Return (x, y) of the center of cell containing provided text 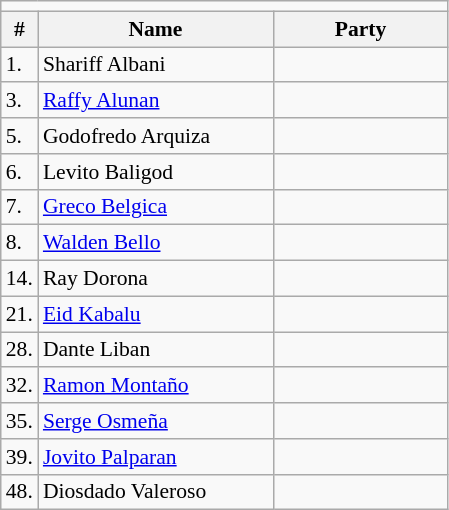
28. (20, 350)
39. (20, 457)
Shariff Albani (156, 65)
Ray Dorona (156, 279)
5. (20, 136)
Greco Belgica (156, 207)
Party (360, 29)
7. (20, 207)
Walden Bello (156, 243)
Eid Kabalu (156, 314)
32. (20, 386)
14. (20, 279)
1. (20, 65)
Levito Baligod (156, 172)
Serge Osmeña (156, 421)
6. (20, 172)
48. (20, 492)
3. (20, 101)
# (20, 29)
Raffy Alunan (156, 101)
21. (20, 314)
8. (20, 243)
Name (156, 29)
Diosdado Valeroso (156, 492)
Jovito Palparan (156, 457)
Dante Liban (156, 350)
Ramon Montaño (156, 386)
Godofredo Arquiza (156, 136)
35. (20, 421)
